Find where the given text appears and provide that cell's center as [x, y] coordinate. 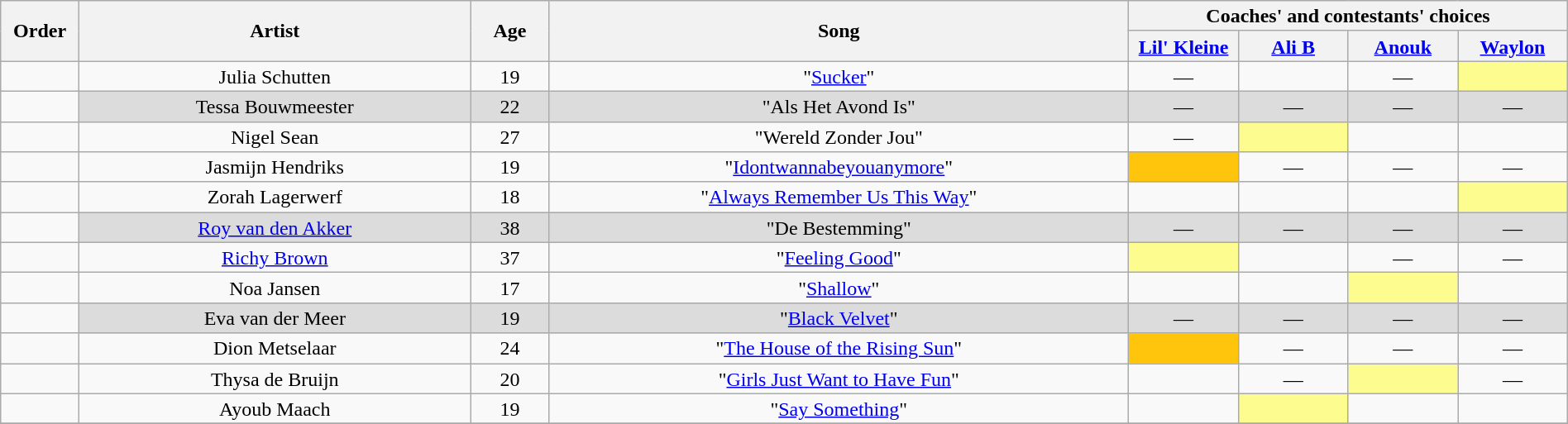
Artist [275, 31]
38 [509, 228]
"Black Velvet" [839, 317]
Eva van der Meer [275, 317]
Nigel Sean [275, 137]
18 [509, 197]
Dion Metselaar [275, 349]
37 [509, 258]
"Als Het Avond Is" [839, 106]
Anouk [1403, 46]
17 [509, 288]
Julia Schutten [275, 76]
20 [509, 379]
"Wereld Zonder Jou" [839, 137]
Zorah Lagerwerf [275, 197]
Lil' Kleine [1184, 46]
"Shallow" [839, 288]
Waylon [1513, 46]
Jasmijn Hendriks [275, 167]
"Girls Just Want to Have Fun" [839, 379]
"Always Remember Us This Way" [839, 197]
Richy Brown [275, 258]
Order [40, 31]
"The House of the Rising Sun" [839, 349]
"Sucker" [839, 76]
"Idontwannabeyouanymore" [839, 167]
Ali B [1293, 46]
Thysa de Bruijn [275, 379]
Ayoub Maach [275, 408]
27 [509, 137]
Song [839, 31]
"De Bestemming" [839, 228]
Age [509, 31]
"Feeling Good" [839, 258]
Noa Jansen [275, 288]
Roy van den Akker [275, 228]
Tessa Bouwmeester [275, 106]
24 [509, 349]
Coaches' and contestants' choices [1348, 17]
"Say Something" [839, 408]
22 [509, 106]
